Identify which cell holds the provided text, then report its (X, Y) central coordinate. 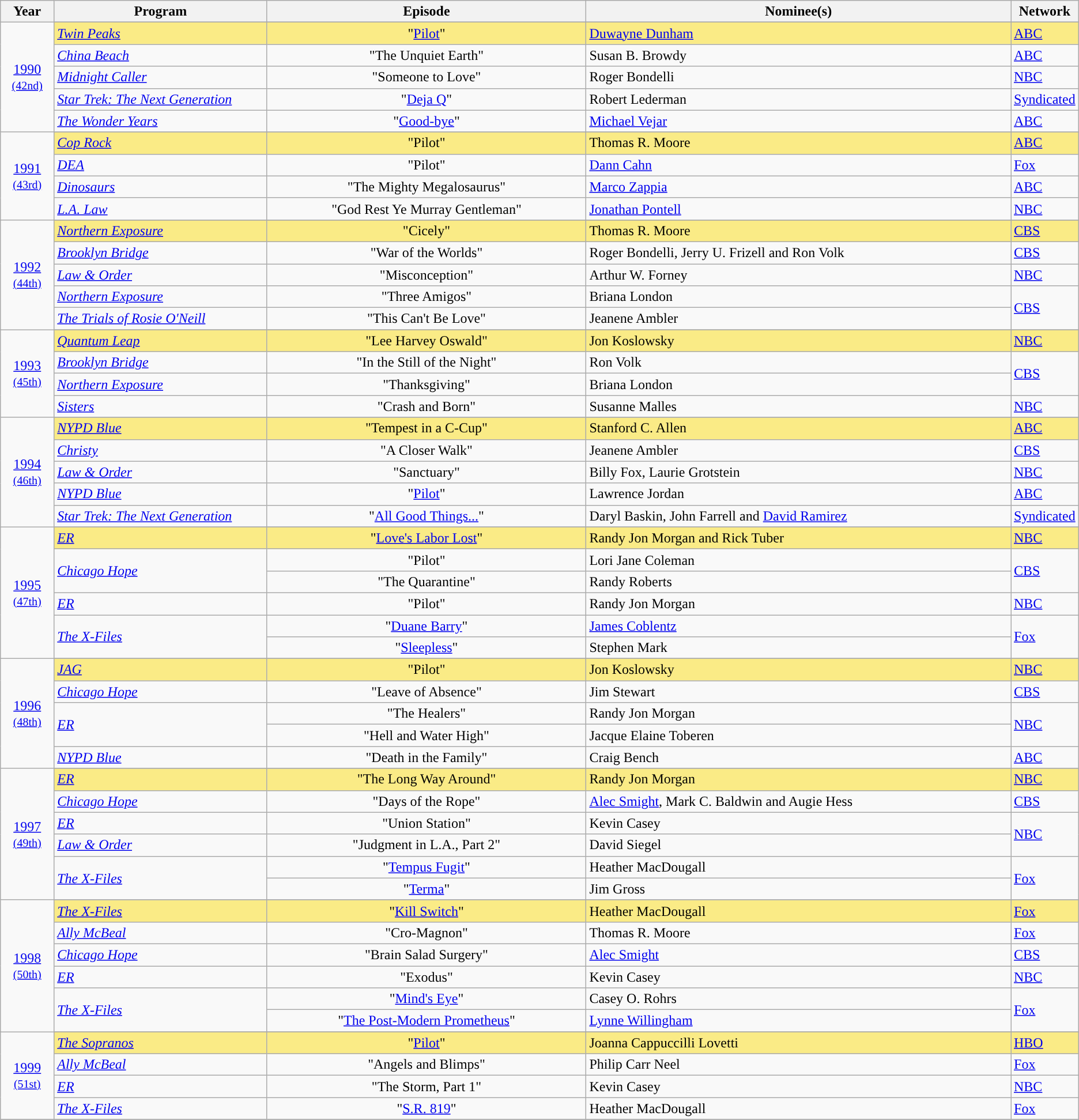
"Three Amigos" (427, 297)
Jonathan Pontell (799, 209)
"S.R. 819" (427, 1108)
Duwayne Dunham (799, 33)
Jim Gross (799, 889)
"Sanctuary" (427, 472)
"The Mighty Megalosaurus" (427, 187)
"Crash and Born" (427, 406)
"Lee Harvey Oswald" (427, 341)
James Coblentz (799, 625)
Daryl Baskin, John Farrell and David Ramirez (799, 516)
"Sleepless" (427, 648)
"Tempus Fugit" (427, 867)
Joanna Cappuccilli Lovetti (799, 1043)
"A Closer Walk" (427, 450)
L.A. Law (160, 209)
"Death in the Family" (427, 757)
"Union Station" (427, 823)
1991(43rd) (28, 176)
Dann Cahn (799, 165)
"Kill Switch" (427, 911)
"In the Still of the Night" (427, 363)
The Wonder Years (160, 121)
Cop Rock (160, 143)
"Tempest in a C-Cup" (427, 428)
"The Post-Modern Prometheus" (427, 1021)
"The Quarantine" (427, 582)
Twin Peaks (160, 33)
"The Healers" (427, 714)
"This Can't Be Love" (427, 319)
"Terma" (427, 889)
"Thanksgiving" (427, 384)
"War of the Worlds" (427, 252)
Dinosaurs (160, 187)
Nominee(s) (799, 12)
Sisters (160, 406)
Alec Smight, Mark C. Baldwin and Augie Hess (799, 801)
1992(44th) (28, 274)
Christy (160, 450)
"Angels and Blimps" (427, 1065)
Roger Bondelli (799, 77)
Roger Bondelli, Jerry U. Frizell and Ron Volk (799, 252)
Lori Jane Coleman (799, 560)
1994(46th) (28, 472)
Robert Lederman (799, 99)
1997(49th) (28, 834)
"Cicely" (427, 231)
Susanne Malles (799, 406)
"Leave of Absence" (427, 692)
"Mind's Eye" (427, 999)
"Judgment in L.A., Part 2" (427, 845)
Network (1045, 12)
1999(51st) (28, 1076)
Episode (427, 12)
JAG (160, 670)
HBO (1045, 1043)
"God Rest Ye Murray Gentleman" (427, 209)
Marco Zappia (799, 187)
1990(42nd) (28, 77)
Midnight Caller (160, 77)
Stephen Mark (799, 648)
Craig Bench (799, 757)
Jim Stewart (799, 692)
Alec Smight (799, 955)
China Beach (160, 55)
Lynne Willingham (799, 1021)
"All Good Things..." (427, 516)
"Brain Salad Surgery" (427, 955)
"Deja Q" (427, 99)
Jacque Elaine Toberen (799, 736)
"Good-bye" (427, 121)
"Duane Barry" (427, 625)
"The Unquiet Earth" (427, 55)
"Someone to Love" (427, 77)
Randy Roberts (799, 582)
"Misconception" (427, 275)
Program (160, 12)
Lawrence Jordan (799, 494)
Randy Jon Morgan and Rick Tuber (799, 538)
Billy Fox, Laurie Grotstein (799, 472)
Arthur W. Forney (799, 275)
Philip Carr Neel (799, 1065)
"Exodus" (427, 977)
"The Storm, Part 1" (427, 1087)
1993(45th) (28, 374)
1998(50th) (28, 966)
Ron Volk (799, 363)
Casey O. Rohrs (799, 999)
"Love's Labor Lost" (427, 538)
"The Long Way Around" (427, 779)
Susan B. Browdy (799, 55)
"Cro-Magnon" (427, 933)
Michael Vejar (799, 121)
1995(47th) (28, 593)
The Sopranos (160, 1043)
The Trials of Rosie O'Neill (160, 319)
David Siegel (799, 845)
"Days of the Rope" (427, 801)
"Hell and Water High" (427, 736)
Year (28, 12)
1996(48th) (28, 714)
DEA (160, 165)
Quantum Leap (160, 341)
Stanford C. Allen (799, 428)
